Determine the (X, Y) coordinate at the center of the cell enclosing the given text.  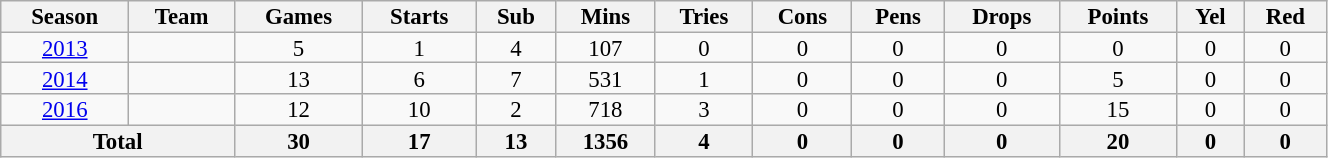
Drops (1002, 16)
Sub (516, 16)
1356 (606, 140)
531 (606, 78)
Points (1118, 16)
Tries (704, 16)
Games (299, 16)
Team (182, 16)
30 (299, 140)
7 (516, 78)
Cons (802, 16)
3 (704, 110)
Red (1285, 16)
15 (1118, 110)
6 (420, 78)
Mins (606, 16)
2014 (65, 78)
17 (420, 140)
2013 (65, 48)
20 (1118, 140)
12 (299, 110)
107 (606, 48)
718 (606, 110)
2016 (65, 110)
Starts (420, 16)
Yel (1211, 16)
Total (118, 140)
2 (516, 110)
10 (420, 110)
Pens (898, 16)
Season (65, 16)
